Return [x, y] of the center of cell containing provided text 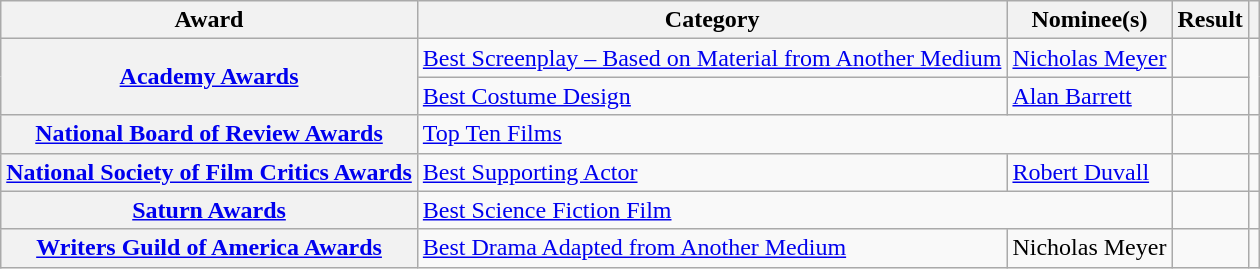
Nominee(s) [1090, 20]
Robert Duvall [1090, 172]
Best Supporting Actor [712, 172]
Category [712, 20]
Academy Awards [210, 77]
Award [210, 20]
Saturn Awards [210, 210]
Best Screenplay – Based on Material from Another Medium [712, 58]
Writers Guild of America Awards [210, 248]
Result [1210, 20]
National Board of Review Awards [210, 134]
Best Drama Adapted from Another Medium [712, 248]
Best Science Fiction Film [794, 210]
Top Ten Films [794, 134]
Alan Barrett [1090, 96]
Best Costume Design [712, 96]
National Society of Film Critics Awards [210, 172]
